Extract the [X, Y] coordinate from the center of the cell holding the provided text.  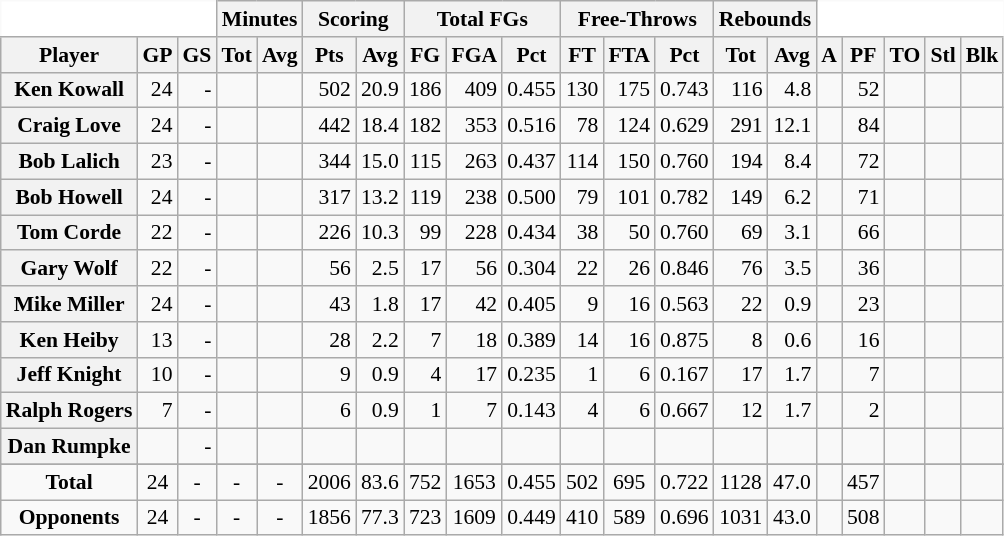
0.437 [532, 162]
Bob Howell [70, 197]
0.563 [684, 304]
186 [426, 90]
457 [864, 482]
72 [864, 162]
Ken Kowall [70, 90]
71 [864, 197]
0.405 [532, 304]
0.696 [684, 518]
2.2 [380, 340]
13 [157, 340]
Stl [942, 55]
0.143 [532, 411]
36 [864, 269]
508 [864, 518]
2 [864, 411]
Opponents [70, 518]
52 [864, 90]
228 [474, 233]
GP [157, 55]
38 [582, 233]
Ken Heiby [70, 340]
PF [864, 55]
0.389 [532, 340]
0.667 [684, 411]
26 [629, 269]
291 [741, 126]
0.167 [684, 375]
0.782 [684, 197]
119 [426, 197]
0.743 [684, 90]
A [829, 55]
182 [426, 126]
14 [582, 340]
0.304 [532, 269]
18.4 [380, 126]
Gary Wolf [70, 269]
317 [330, 197]
Ralph Rogers [70, 411]
238 [474, 197]
FGA [474, 55]
0.235 [532, 375]
12 [741, 411]
175 [629, 90]
1653 [474, 482]
GS [198, 55]
47.0 [792, 482]
4.8 [792, 90]
1609 [474, 518]
409 [474, 90]
150 [629, 162]
0.500 [532, 197]
1.8 [380, 304]
3.1 [792, 233]
0.722 [684, 482]
2.5 [380, 269]
0.449 [532, 518]
FT [582, 55]
Jeff Knight [70, 375]
6.2 [792, 197]
Scoring [354, 19]
Total [70, 482]
99 [426, 233]
Pts [330, 55]
0.846 [684, 269]
84 [864, 126]
18 [474, 340]
3.5 [792, 269]
Blk [982, 55]
589 [629, 518]
Tom Corde [70, 233]
10.3 [380, 233]
114 [582, 162]
83.6 [380, 482]
101 [629, 197]
0.6 [792, 340]
28 [330, 340]
0.875 [684, 340]
43.0 [792, 518]
0.516 [532, 126]
116 [741, 90]
Craig Love [70, 126]
66 [864, 233]
76 [741, 269]
410 [582, 518]
Minutes [259, 19]
12.1 [792, 126]
194 [741, 162]
149 [741, 197]
79 [582, 197]
20.9 [380, 90]
1031 [741, 518]
Free-Throws [638, 19]
263 [474, 162]
FG [426, 55]
Dan Rumpke [70, 447]
344 [330, 162]
TO [906, 55]
695 [629, 482]
13.2 [380, 197]
42 [474, 304]
Mike Miller [70, 304]
0.629 [684, 126]
77.3 [380, 518]
43 [330, 304]
124 [629, 126]
442 [330, 126]
2006 [330, 482]
Bob Lalich [70, 162]
723 [426, 518]
130 [582, 90]
10 [157, 375]
752 [426, 482]
69 [741, 233]
115 [426, 162]
50 [629, 233]
15.0 [380, 162]
Player [70, 55]
1856 [330, 518]
226 [330, 233]
8.4 [792, 162]
78 [582, 126]
353 [474, 126]
0.434 [532, 233]
Total FGs [482, 19]
FTA [629, 55]
Rebounds [766, 19]
1128 [741, 482]
8 [741, 340]
